Identify which cell holds the provided text, then report its (x, y) central coordinate. 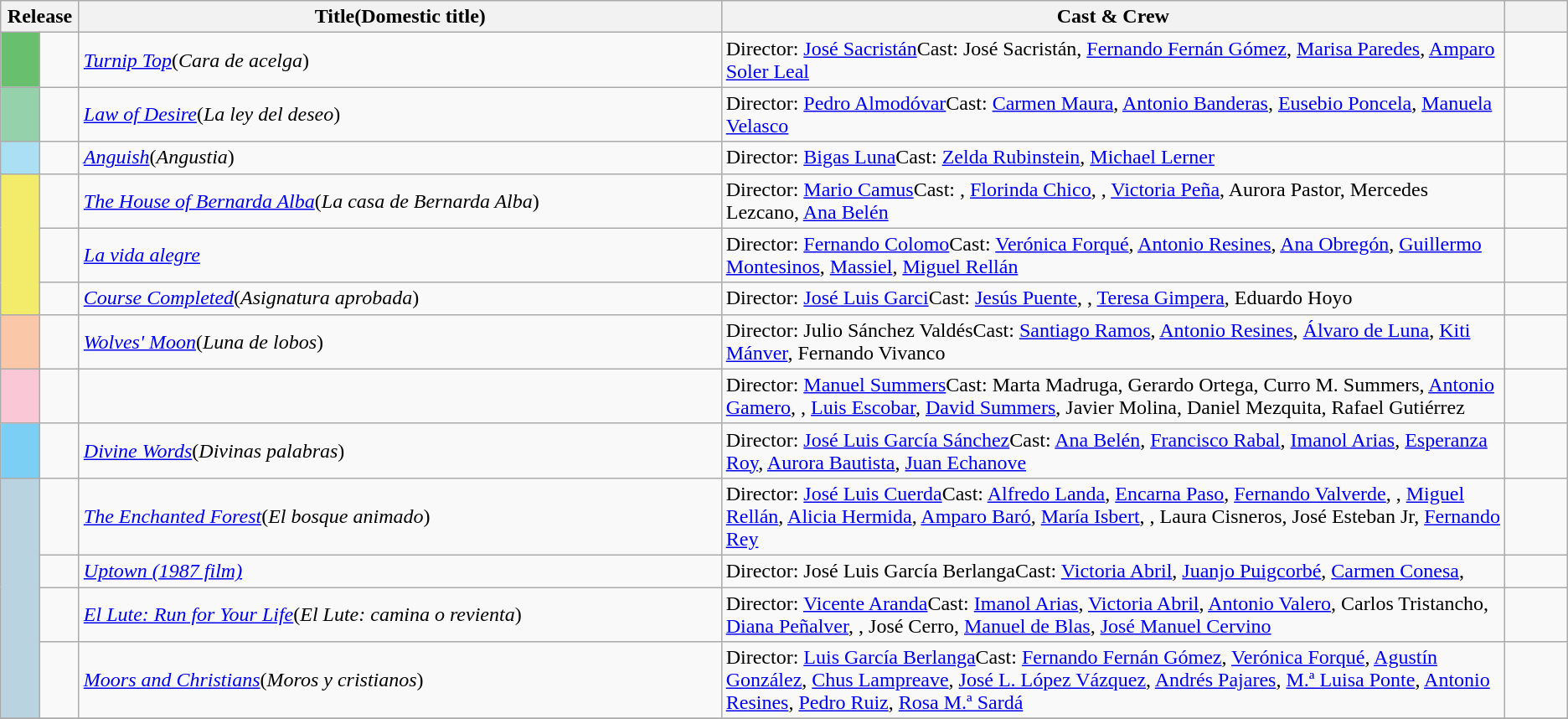
Director: José Luis García BerlangaCast: Victoria Abril, Juanjo Puigcorbé, Carmen Conesa, (1112, 571)
Turnip Top(Cara de acelga) (400, 60)
Divine Words(Divinas palabras) (400, 451)
The House of Bernarda Alba(La casa de Bernarda Alba) (400, 201)
Director: Fernando ColomoCast: Verónica Forqué, Antonio Resines, Ana Obregón, Guillermo Montesinos, Massiel, Miguel Rellán (1112, 255)
Title(Domestic title) (400, 17)
Wolves' Moon(Luna de lobos) (400, 342)
Director: Julio Sánchez ValdésCast: Santiago Ramos, Antonio Resines, Álvaro de Luna, Kiti Mánver, Fernando Vivanco (1112, 342)
Law of Desire(La ley del deseo) (400, 114)
Release (40, 17)
Moors and Christians(Moros y cristianos) (400, 680)
La vida alegre (400, 255)
Director: Mario CamusCast: , Florinda Chico, , Victoria Peña, Aurora Pastor, Mercedes Lezcano, Ana Belén (1112, 201)
Director: José SacristánCast: José Sacristán, Fernando Fernán Gómez, Marisa Paredes, Amparo Soler Leal (1112, 60)
Anguish(Angustia) (400, 158)
Director: José Luis García SánchezCast: Ana Belén, Francisco Rabal, Imanol Arias, Esperanza Roy, Aurora Bautista, Juan Echanove (1112, 451)
Uptown (1987 film) (400, 571)
Course Completed(Asignatura aprobada) (400, 298)
Director: Pedro AlmodóvarCast: Carmen Maura, Antonio Banderas, Eusebio Poncela, Manuela Velasco (1112, 114)
Director: José Luis GarciCast: Jesús Puente, , Teresa Gimpera, Eduardo Hoyo (1112, 298)
The Enchanted Forest(El bosque animado) (400, 516)
Director: Bigas LunaCast: Zelda Rubinstein, Michael Lerner (1112, 158)
El Lute: Run for Your Life(El Lute: camina o revienta) (400, 613)
Cast & Crew (1112, 17)
